For the text-containing cell, return its midpoint in [X, Y] coordinate format. 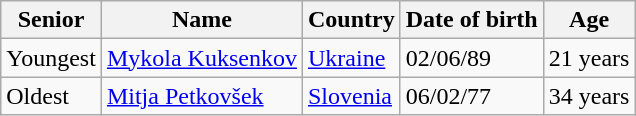
34 years [589, 96]
Name [202, 20]
Youngest [52, 58]
Mitja Petkovšek [202, 96]
Date of birth [472, 20]
Oldest [52, 96]
Senior [52, 20]
Slovenia [351, 96]
21 years [589, 58]
02/06/89 [472, 58]
Mykola Kuksenkov [202, 58]
Age [589, 20]
Ukraine [351, 58]
06/02/77 [472, 96]
Country [351, 20]
